Detect which cell encompasses the target text, then output its (X, Y) center coordinate. 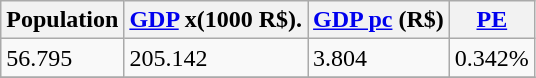
GDP x(1000 R$). (216, 20)
Population (62, 20)
0.342% (492, 58)
GDP pc (R$) (379, 20)
PE (492, 20)
205.142 (216, 58)
56.795 (62, 58)
3.804 (379, 58)
